Find where the given text appears and provide that cell's center as [x, y] coordinate. 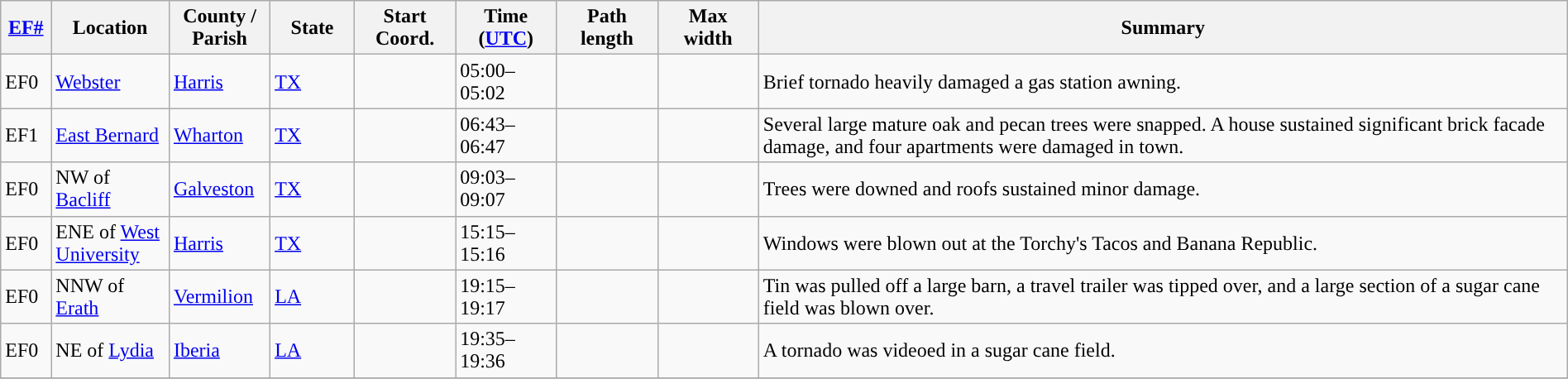
EF1 [26, 136]
Windows were blown out at the Torchy's Tacos and Banana Republic. [1163, 243]
Several large mature oak and pecan trees were snapped. A house sustained significant brick facade damage, and four apartments were damaged in town. [1163, 136]
06:43–06:47 [506, 136]
A tornado was videoed in a sugar cane field. [1163, 351]
East Bernard [111, 136]
19:15–19:17 [506, 296]
15:15–15:16 [506, 243]
Webster [111, 81]
05:00–05:02 [506, 81]
19:35–19:36 [506, 351]
Brief tornado heavily damaged a gas station awning. [1163, 81]
State [313, 28]
Vermilion [219, 296]
County / Parish [219, 28]
EF# [26, 28]
Start Coord. [404, 28]
NNW of Erath [111, 296]
NW of Bacliff [111, 189]
Trees were downed and roofs sustained minor damage. [1163, 189]
Path length [607, 28]
Iberia [219, 351]
NE of Lydia [111, 351]
09:03–09:07 [506, 189]
Max width [708, 28]
Galveston [219, 189]
Time (UTC) [506, 28]
Summary [1163, 28]
Location [111, 28]
Tin was pulled off a large barn, a travel trailer was tipped over, and a large section of a sugar cane field was blown over. [1163, 296]
ENE of West University [111, 243]
Wharton [219, 136]
